Find where the given text appears and provide that cell's center as [x, y] coordinate. 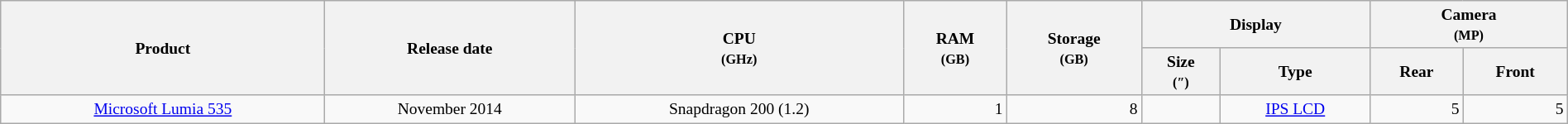
Snapdragon 200 (1.2) [739, 109]
8 [1073, 109]
Release date [450, 48]
IPS LCD [1295, 109]
Front [1515, 71]
Display [1255, 25]
CPU (GHz) [739, 48]
Microsoft Lumia 535 [163, 109]
Type [1295, 71]
Camera(MP) [1469, 25]
1 [955, 109]
Rear [1417, 71]
RAM(GB) [955, 48]
November 2014 [450, 109]
Size(″) [1181, 71]
Product [163, 48]
Storage(GB) [1073, 48]
